Scan for the cell matching the given text and deliver its [x, y] coordinate at center. 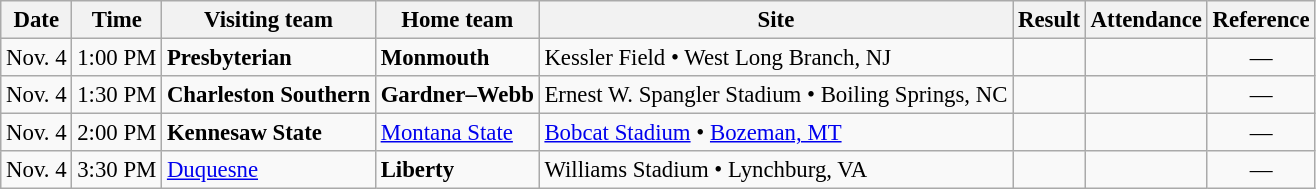
Montana State [457, 133]
Home team [457, 20]
Site [776, 20]
Time [117, 20]
Date [36, 20]
Kessler Field • West Long Branch, NJ [776, 58]
Duquesne [269, 170]
1:00 PM [117, 58]
Presbyterian [269, 58]
Reference [1261, 20]
3:30 PM [117, 170]
Williams Stadium • Lynchburg, VA [776, 170]
Attendance [1146, 20]
Visiting team [269, 20]
Charleston Southern [269, 95]
Ernest W. Spangler Stadium • Boiling Springs, NC [776, 95]
Monmouth [457, 58]
1:30 PM [117, 95]
Kennesaw State [269, 133]
Result [1050, 20]
Liberty [457, 170]
Gardner–Webb [457, 95]
Bobcat Stadium • Bozeman, MT [776, 133]
2:00 PM [117, 133]
